Find where the given text appears and provide that cell's center as (X, Y) coordinate. 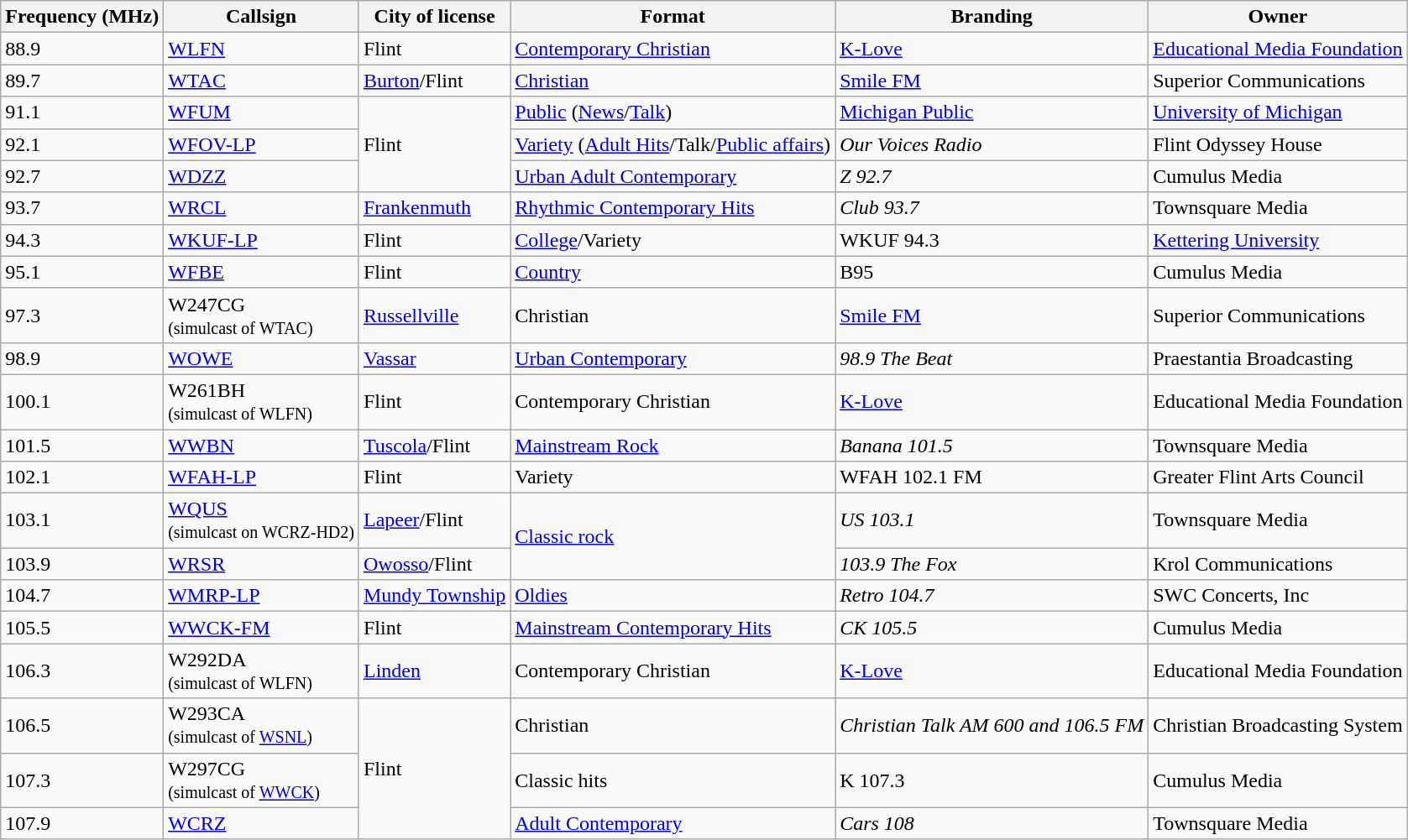
89.7 (82, 81)
Russellville (434, 316)
92.1 (82, 144)
93.7 (82, 208)
Mainstream Rock (673, 446)
107.9 (82, 823)
W292DA (simulcast of WLFN) (262, 671)
WKUF 94.3 (992, 240)
106.5 (82, 725)
Public (News/Talk) (673, 112)
Linden (434, 671)
Owner (1278, 17)
97.3 (82, 316)
WOWE (262, 358)
Classic rock (673, 537)
101.5 (82, 446)
Classic hits (673, 780)
Tuscola/Flint (434, 446)
WFAH 102.1 FM (992, 477)
College/Variety (673, 240)
106.3 (82, 671)
Cars 108 (992, 823)
Urban Contemporary (673, 358)
Krol Communications (1278, 564)
Praestantia Broadcasting (1278, 358)
W247CG (simulcast of WTAC) (262, 316)
WLFN (262, 49)
WFAH-LP (262, 477)
Rhythmic Contemporary Hits (673, 208)
Variety (Adult Hits/Talk/Public affairs) (673, 144)
Variety (673, 477)
Lapeer/Flint (434, 520)
Kettering University (1278, 240)
CK 105.5 (992, 628)
Oldies (673, 596)
104.7 (82, 596)
Flint Odyssey House (1278, 144)
Urban Adult Contemporary (673, 176)
100.1 (82, 401)
98.9 The Beat (992, 358)
98.9 (82, 358)
B95 (992, 272)
103.9 (82, 564)
Callsign (262, 17)
107.3 (82, 780)
City of license (434, 17)
SWC Concerts, Inc (1278, 596)
WCRZ (262, 823)
W261BH (simulcast of WLFN) (262, 401)
WKUF-LP (262, 240)
88.9 (82, 49)
Michigan Public (992, 112)
Vassar (434, 358)
Club 93.7 (992, 208)
92.7 (82, 176)
W297CG(simulcast of WWCK) (262, 780)
Country (673, 272)
91.1 (82, 112)
Frequency (MHz) (82, 17)
Frankenmuth (434, 208)
WMRP-LP (262, 596)
Adult Contemporary (673, 823)
105.5 (82, 628)
Greater Flint Arts Council (1278, 477)
W293CA (simulcast of WSNL) (262, 725)
Mundy Township (434, 596)
Retro 104.7 (992, 596)
Banana 101.5 (992, 446)
WDZZ (262, 176)
Branding (992, 17)
Our Voices Radio (992, 144)
94.3 (82, 240)
Burton/Flint (434, 81)
Format (673, 17)
K 107.3 (992, 780)
WRCL (262, 208)
WFOV-LP (262, 144)
University of Michigan (1278, 112)
US 103.1 (992, 520)
Z 92.7 (992, 176)
WQUS(simulcast on WCRZ-HD2) (262, 520)
WTAC (262, 81)
WFUM (262, 112)
WFBE (262, 272)
103.9 The Fox (992, 564)
102.1 (82, 477)
Christian Broadcasting System (1278, 725)
Christian Talk AM 600 and 106.5 FM (992, 725)
Mainstream Contemporary Hits (673, 628)
WWBN (262, 446)
Owosso/Flint (434, 564)
95.1 (82, 272)
103.1 (82, 520)
WRSR (262, 564)
WWCK-FM (262, 628)
